Output the [x, y] coordinate of the center of the cell containing the given text.  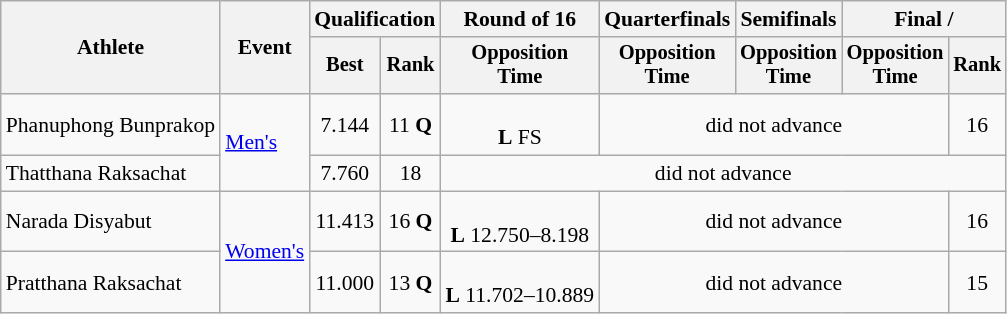
L 12.750–8.198 [520, 222]
16 Q [411, 222]
11.000 [344, 282]
Pratthana Raksachat [110, 282]
18 [411, 174]
Event [264, 48]
L 11.702–10.889 [520, 282]
Final / [924, 19]
L FS [520, 124]
7.144 [344, 124]
15 [977, 282]
Narada Disyabut [110, 222]
11.413 [344, 222]
Phanuphong Bunprakop [110, 124]
Qualification [374, 19]
Quarterfinals [667, 19]
13 Q [411, 282]
Round of 16 [520, 19]
Best [344, 66]
Thatthana Raksachat [110, 174]
Women's [264, 252]
11 Q [411, 124]
Men's [264, 142]
Semifinals [788, 19]
Athlete [110, 48]
7.760 [344, 174]
